Search for the cell housing the specified text and yield its (X, Y) center coordinate. 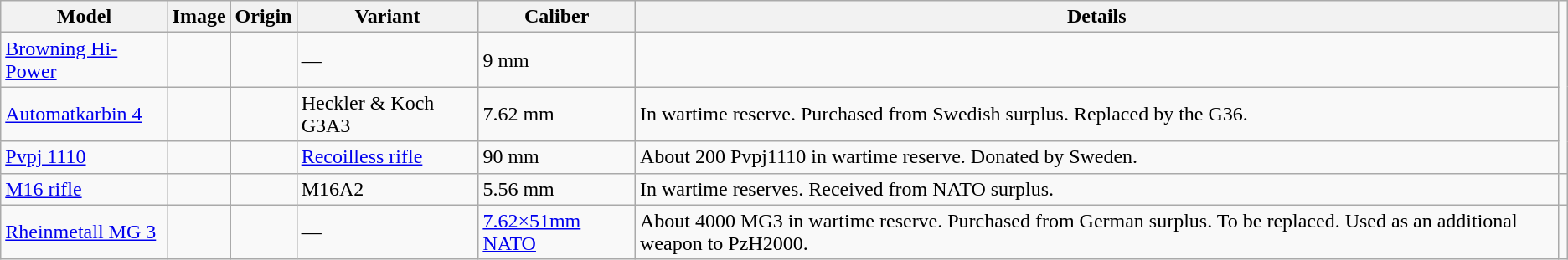
Automatkarbin 4 (84, 114)
In wartime reserve. Purchased from Swedish surplus. Replaced by the G36. (1096, 114)
7.62×51mm NATO (557, 232)
Image (199, 17)
M16 rifle (84, 189)
About 4000 MG3 in wartime reserve. Purchased from German surplus. To be replaced. Used as an additional weapon to PzH2000. (1096, 232)
Caliber (557, 17)
9 mm (557, 60)
Origin (263, 17)
Variant (387, 17)
Heckler & Koch G3A3 (387, 114)
Details (1096, 17)
About 200 Pvpj1110 in wartime reserve. Donated by Sweden. (1096, 157)
Recoilless rifle (387, 157)
Pvpj 1110 (84, 157)
Model (84, 17)
5.56 mm (557, 189)
7.62 mm (557, 114)
90 mm (557, 157)
In wartime reserves. Received from NATO surplus. (1096, 189)
M16A2 (387, 189)
Browning Hi-Power (84, 60)
Rheinmetall MG 3 (84, 232)
